Determine the [X, Y] coordinate at the center of the cell enclosing the given text.  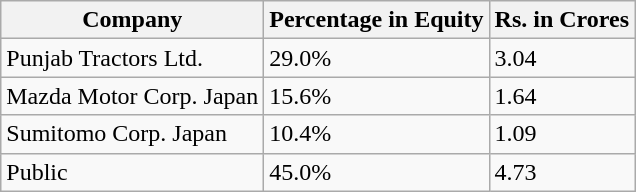
10.4% [376, 134]
Percentage in Equity [376, 20]
Sumitomo Corp. Japan [132, 134]
Mazda Motor Corp. Japan [132, 96]
1.64 [562, 96]
Company [132, 20]
3.04 [562, 58]
45.0% [376, 172]
15.6% [376, 96]
Punjab Tractors Ltd. [132, 58]
29.0% [376, 58]
1.09 [562, 134]
4.73 [562, 172]
Rs. in Crores [562, 20]
Public [132, 172]
